Capture the cell that displays the provided text and extract its [X, Y] central coordinate. 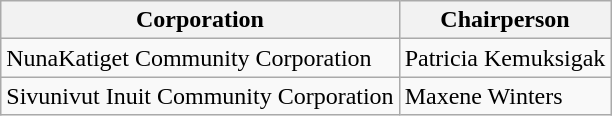
Patricia Kemuksigak [505, 58]
Corporation [200, 20]
Chairperson [505, 20]
Sivunivut Inuit Community Corporation [200, 96]
Maxene Winters [505, 96]
NunaKatiget Community Corporation [200, 58]
